Pinpoint the cell where the given text exists, returning its (x, y) midpoint coordinate. 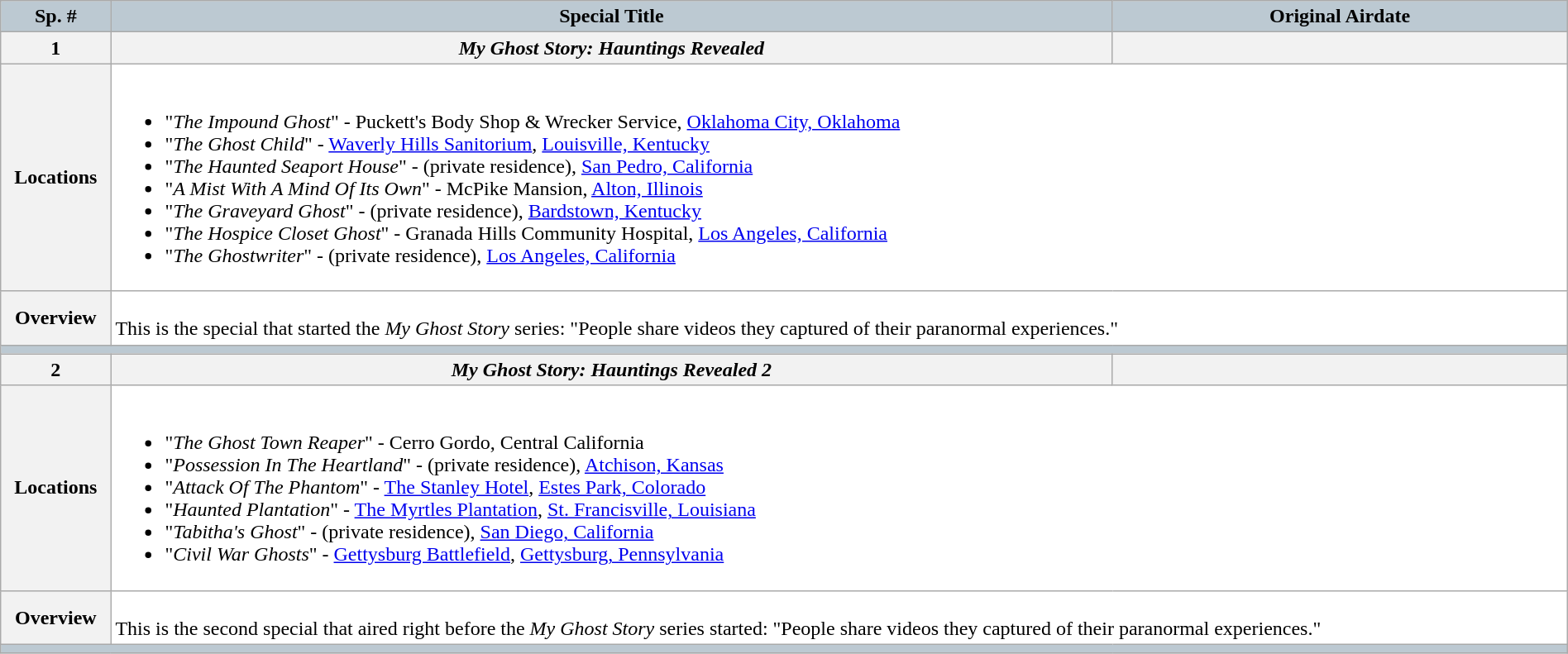
Special Title (612, 17)
This is the special that started the My Ghost Story series: "People share videos they captured of their paranormal experiences." (839, 317)
Sp. # (56, 17)
My Ghost Story: Hauntings Revealed 2 (612, 370)
1 (56, 48)
My Ghost Story: Hauntings Revealed (612, 48)
2 (56, 370)
Original Airdate (1340, 17)
